Scan for the cell matching the given text and deliver its [X, Y] coordinate at center. 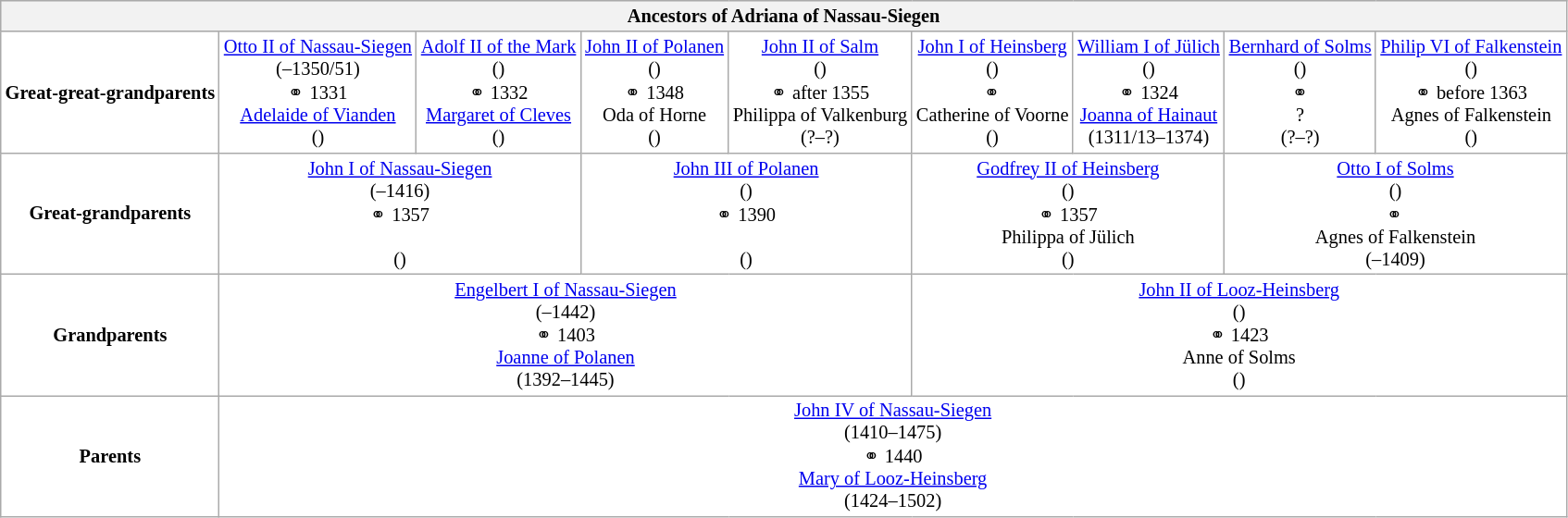
John II of Salm()⚭ after 1355Philippa of Valkenburg(?–?) [820, 92]
John II of Polanen()⚭ 1348Oda of Horne() [654, 92]
Adolf II of the Mark()⚭ 1332Margaret of Cleves() [498, 92]
John I of Nassau-Siegen(–1416)⚭ 1357() [400, 213]
Otto II of Nassau-Siegen(–1350/51)⚭ 1331Adelaide of Vianden() [318, 92]
John IV of Nassau-Siegen(1410–1475)⚭ 1440Mary of Looz-Heinsberg(1424–1502) [892, 455]
John II of Looz-Heinsberg()⚭ 1423Anne of Solms() [1238, 335]
William I of Jülich()⚭ 1324Joanna of Hainaut(1311/13–1374) [1148, 92]
John I of Heinsberg()⚭ Catherine of Voorne() [992, 92]
Engelbert I of Nassau-Siegen(–1442)⚭ 1403Joanne of Polanen(1392–1445) [566, 335]
Bernhard of Solms()⚭?(?–?) [1300, 92]
Grandparents [110, 335]
Great-great-grandparents [110, 92]
Great-grandparents [110, 213]
John III of Polanen()⚭ 1390() [746, 213]
Godfrey II of Heinsberg()⚭ 1357Philippa of Jülich() [1068, 213]
Otto I of Solms()⚭Agnes of Falkenstein(–1409) [1396, 213]
Philip VI of Falkenstein()⚭ before 1363Agnes of Falkenstein() [1471, 92]
Parents [110, 455]
Ancestors of Adriana of Nassau-Siegen [784, 16]
